Find where the given text appears and provide that cell's center as (x, y) coordinate. 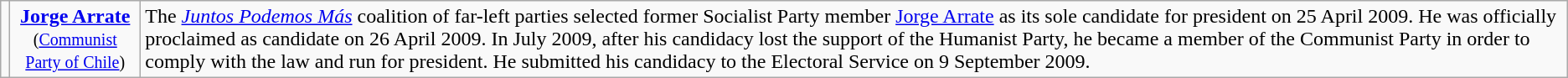
Jorge Arrate(Communist Party of Chile) (75, 39)
